Return (X, Y) of the center of cell containing provided text 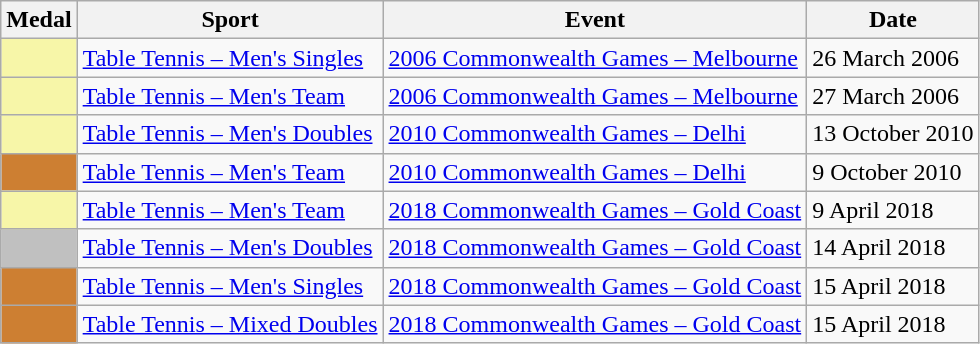
27 March 2006 (893, 96)
9 April 2018 (893, 210)
Date (893, 20)
Sport (230, 20)
14 April 2018 (893, 248)
Event (595, 20)
26 March 2006 (893, 58)
13 October 2010 (893, 134)
9 October 2010 (893, 172)
Medal (39, 20)
Table Tennis – Mixed Doubles (230, 324)
